Determine the (x, y) coordinate at the center of the cell enclosing the given text.  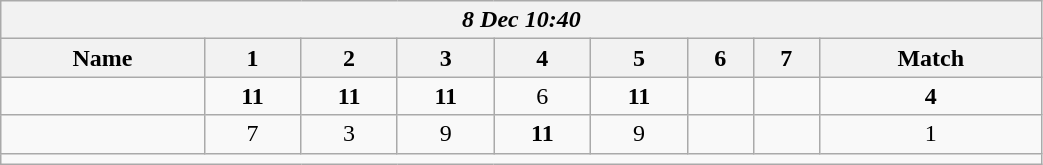
Match (930, 58)
8 Dec 10:40 (522, 20)
5 (640, 58)
2 (350, 58)
Name (102, 58)
